Return the (X, Y) coordinate for the center point of the cell that contains the specified text.  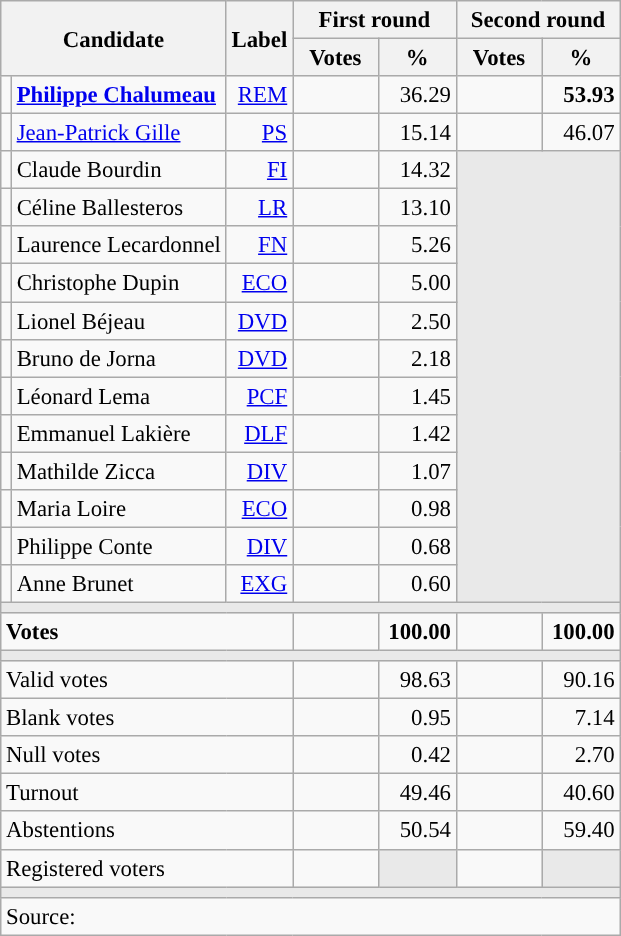
Second round (538, 20)
REM (259, 95)
5.00 (417, 283)
Maria Loire (118, 509)
Mathilde Zicca (118, 471)
0.98 (417, 509)
Philippe Chalumeau (118, 95)
1.45 (417, 396)
98.63 (417, 680)
13.10 (417, 208)
Turnout (147, 793)
36.29 (417, 95)
Claude Bourdin (118, 170)
Null votes (147, 755)
2.18 (417, 358)
Christophe Dupin (118, 283)
1.07 (417, 471)
0.60 (417, 584)
Abstentions (147, 831)
Label (259, 38)
Léonard Lema (118, 396)
Céline Ballesteros (118, 208)
Source: (310, 916)
FI (259, 170)
0.95 (417, 718)
15.14 (417, 133)
Bruno de Jorna (118, 358)
Candidate (114, 38)
PS (259, 133)
PCF (259, 396)
Jean-Patrick Gille (118, 133)
Emmanuel Lakière (118, 433)
14.32 (417, 170)
50.54 (417, 831)
90.16 (581, 680)
0.42 (417, 755)
59.40 (581, 831)
Valid votes (147, 680)
2.50 (417, 321)
Lionel Béjeau (118, 321)
Anne Brunet (118, 584)
7.14 (581, 718)
LR (259, 208)
Blank votes (147, 718)
1.42 (417, 433)
40.60 (581, 793)
5.26 (417, 245)
0.68 (417, 546)
53.93 (581, 95)
46.07 (581, 133)
Laurence Lecardonnel (118, 245)
EXG (259, 584)
2.70 (581, 755)
Philippe Conte (118, 546)
49.46 (417, 793)
First round (375, 20)
Registered voters (147, 868)
FN (259, 245)
DLF (259, 433)
